Output the (X, Y) coordinate of the center of the cell containing the given text.  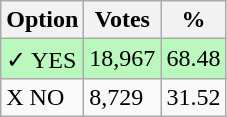
8,729 (122, 97)
X NO (42, 97)
Votes (122, 20)
Option (42, 20)
68.48 (194, 59)
31.52 (194, 97)
18,967 (122, 59)
% (194, 20)
✓ YES (42, 59)
